Provide the [X, Y] coordinate of the cell's center where the given text is located.  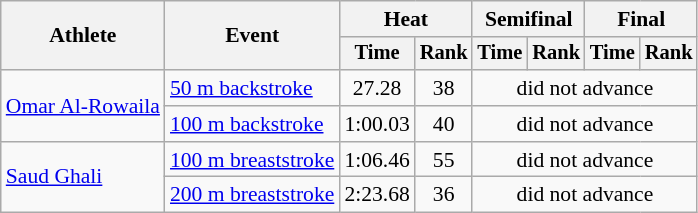
Saud Ghali [83, 178]
Omar Al-Rowaila [83, 106]
1:06.46 [376, 160]
38 [444, 88]
2:23.68 [376, 195]
40 [444, 124]
100 m breaststroke [252, 160]
Athlete [83, 36]
Final [641, 19]
1:00.03 [376, 124]
100 m backstroke [252, 124]
36 [444, 195]
200 m breaststroke [252, 195]
27.28 [376, 88]
Semifinal [528, 19]
50 m backstroke [252, 88]
Heat [406, 19]
55 [444, 160]
Event [252, 36]
